Capture the cell that displays the provided text and extract its (x, y) central coordinate. 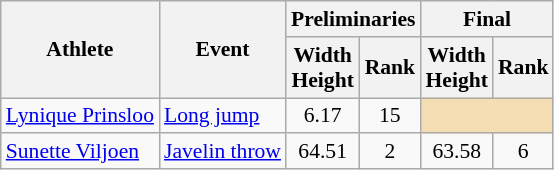
Event (222, 50)
Sunette Viljoen (80, 152)
64.51 (322, 152)
Javelin throw (222, 152)
Lynique Prinsloo (80, 116)
2 (390, 152)
Athlete (80, 50)
63.58 (456, 152)
Final (486, 19)
Preliminaries (353, 19)
Long jump (222, 116)
6 (524, 152)
15 (390, 116)
6.17 (322, 116)
